Return the [X, Y] coordinate for the center point of the cell that contains the specified text.  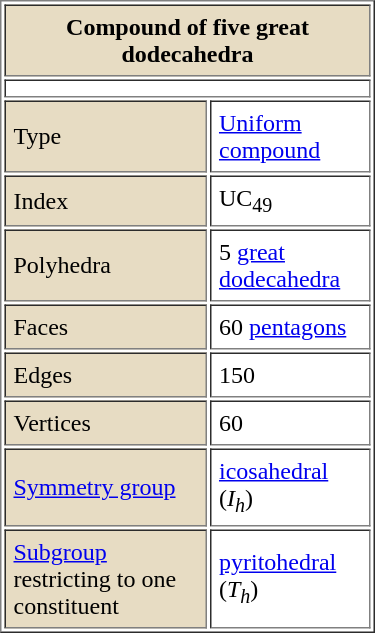
150 [290, 376]
60 pentagons [290, 328]
Polyhedra [105, 266]
Subgroup restricting to one constituent [105, 580]
Vertices [105, 424]
Compound of five great dodecahedra [187, 40]
icosahedral (Ih) [290, 488]
Type [105, 136]
60 [290, 424]
Uniform compound [290, 136]
Edges [105, 376]
Faces [105, 328]
pyritohedral (Th) [290, 580]
Symmetry group [105, 488]
Index [105, 202]
UC49 [290, 202]
5 great dodecahedra [290, 266]
